Locate the cell with the specified text and output its (x, y) center coordinate. 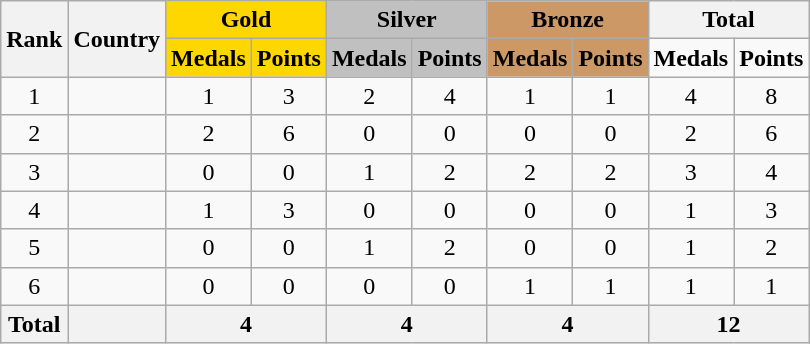
Gold (246, 20)
12 (728, 324)
Country (117, 39)
8 (772, 96)
Bronze (568, 20)
Silver (406, 20)
Rank (34, 39)
5 (34, 248)
